Search for the cell housing the specified text and yield its (x, y) center coordinate. 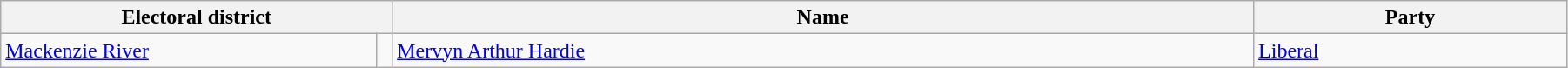
Liberal (1411, 51)
Party (1411, 17)
Mackenzie River (189, 51)
Electoral district (197, 17)
Name (823, 17)
Mervyn Arthur Hardie (823, 51)
